Search for the cell housing the specified text and yield its [x, y] center coordinate. 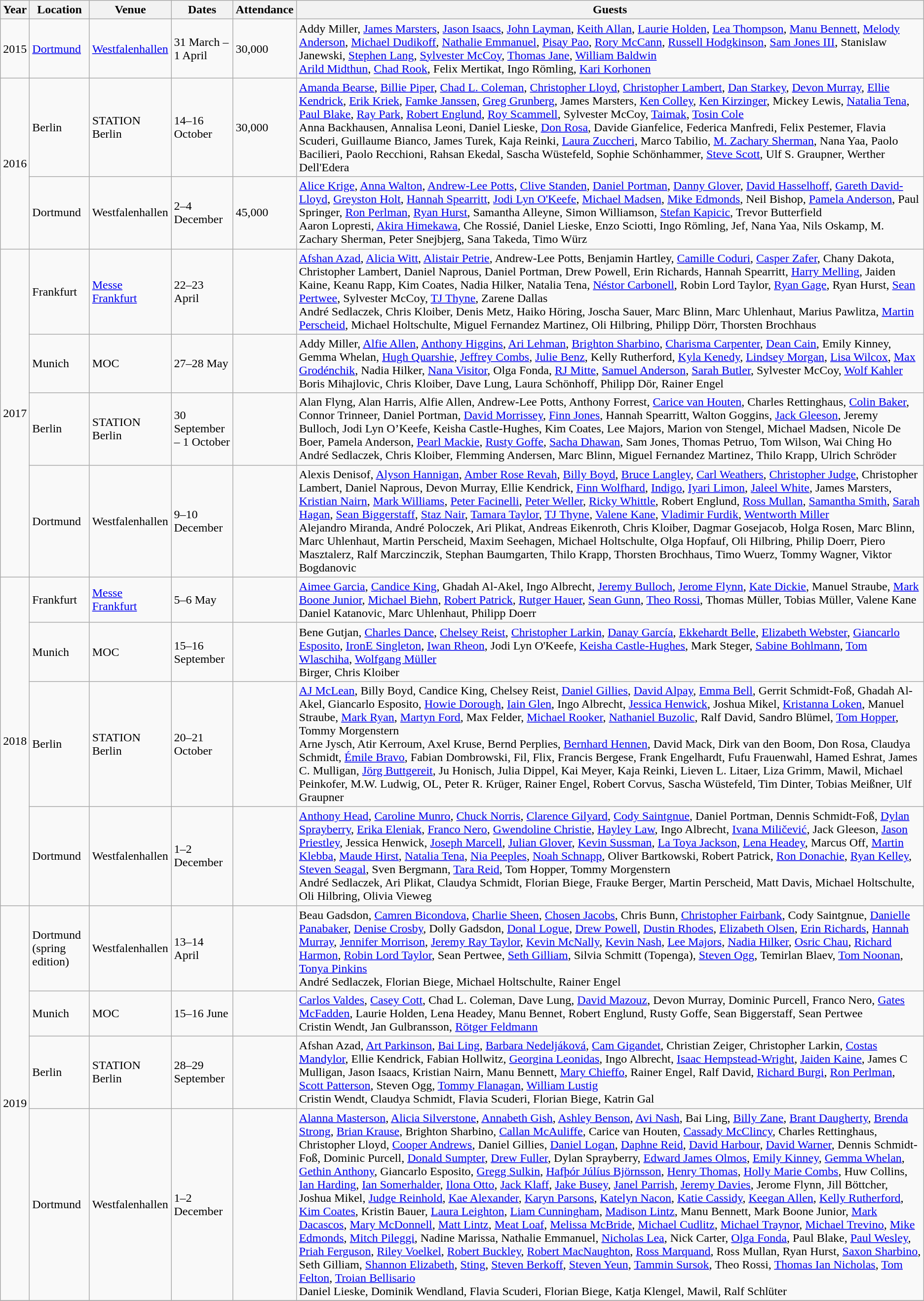
28–29 September [202, 1072]
Dates [202, 10]
22–23 April [202, 291]
Guests [610, 10]
13–14 April [202, 948]
15–16 September [202, 651]
2016 [15, 163]
2–4 December [202, 213]
27–28 May [202, 363]
30 September – 1 October [202, 429]
14–16 October [202, 127]
Venue [130, 10]
2019 [15, 1103]
Attendance [265, 10]
2017 [15, 413]
Location [59, 10]
31 March – 1 April [202, 48]
2015 [15, 48]
15–16 June [202, 1014]
20–21 October [202, 744]
45,000 [265, 213]
5–6 May [202, 600]
Year [15, 10]
2018 [15, 741]
Dortmund (spring edition) [59, 948]
9–10 December [202, 521]
